Identify which cell holds the provided text, then report its (X, Y) central coordinate. 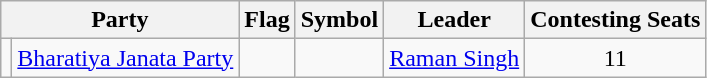
Contesting Seats (616, 20)
Leader (454, 20)
11 (616, 58)
Bharatiya Janata Party (126, 58)
Flag (267, 20)
Symbol (339, 20)
Party (120, 20)
Raman Singh (454, 58)
